From the cell containing the given text, extract its center point as [X, Y] coordinate. 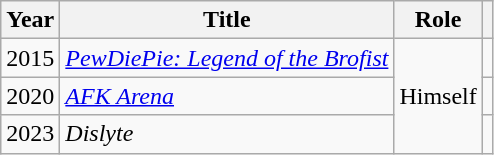
2020 [30, 96]
Year [30, 20]
Dislyte [227, 134]
AFK Arena [227, 96]
Role [438, 20]
Himself [438, 96]
Title [227, 20]
PewDiePie: Legend of the Brofist [227, 58]
2023 [30, 134]
2015 [30, 58]
